Provide the [X, Y] coordinate of the cell's center where the given text is located.  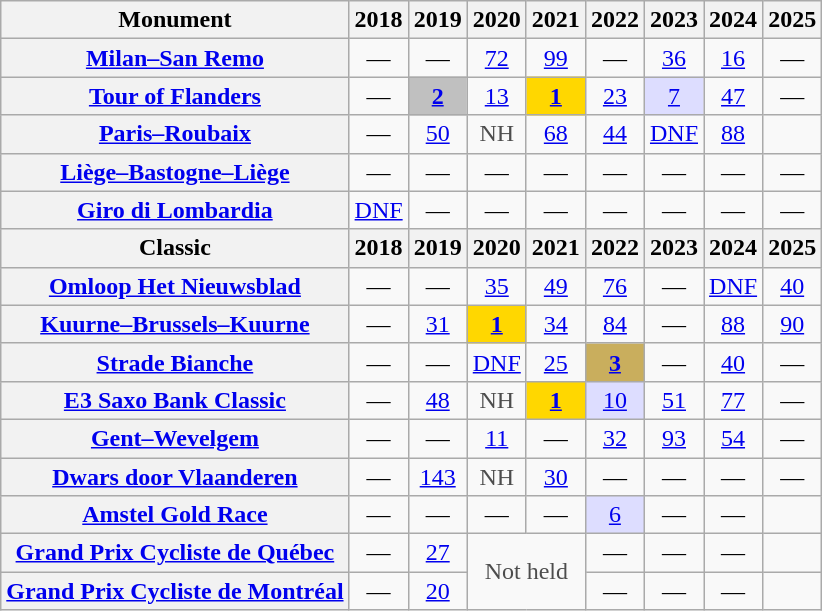
Tour of Flanders [175, 96]
2 [438, 96]
76 [614, 286]
3 [614, 362]
93 [674, 438]
72 [496, 58]
Strade Bianche [175, 362]
7 [674, 96]
23 [614, 96]
84 [614, 324]
31 [438, 324]
49 [556, 286]
Milan–San Remo [175, 58]
77 [734, 400]
27 [438, 553]
48 [438, 400]
99 [556, 58]
Grand Prix Cycliste de Québec [175, 553]
47 [734, 96]
34 [556, 324]
90 [792, 324]
10 [614, 400]
143 [438, 477]
Giro di Lombardia [175, 210]
Grand Prix Cycliste de Montréal [175, 591]
16 [734, 58]
E3 Saxo Bank Classic [175, 400]
11 [496, 438]
Liège–Bastogne–Liège [175, 172]
Dwars door Vlaanderen [175, 477]
Gent–Wevelgem [175, 438]
54 [734, 438]
13 [496, 96]
6 [614, 515]
44 [614, 134]
Kuurne–Brussels–Kuurne [175, 324]
25 [556, 362]
Amstel Gold Race [175, 515]
50 [438, 134]
Classic [175, 248]
Paris–Roubaix [175, 134]
30 [556, 477]
36 [674, 58]
20 [438, 591]
68 [556, 134]
51 [674, 400]
35 [496, 286]
Omloop Het Nieuwsblad [175, 286]
Not held [526, 572]
Monument [175, 20]
32 [614, 438]
